Search for the cell housing the specified text and yield its (X, Y) center coordinate. 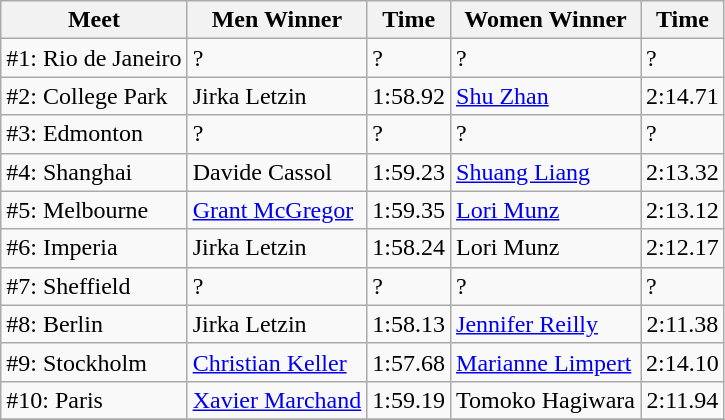
2:12.17 (683, 248)
Marianne Limpert (546, 362)
#6: Imperia (94, 248)
1:57.68 (409, 362)
2:13.12 (683, 210)
#8: Berlin (94, 324)
Women Winner (546, 20)
#3: Edmonton (94, 134)
#5: Melbourne (94, 210)
#7: Sheffield (94, 286)
1:59.35 (409, 210)
Meet (94, 20)
2:11.94 (683, 400)
2:14.10 (683, 362)
1:58.92 (409, 96)
Xavier Marchand (277, 400)
Grant McGregor (277, 210)
1:58.24 (409, 248)
#1: Rio de Janeiro (94, 58)
#10: Paris (94, 400)
#9: Stockholm (94, 362)
Men Winner (277, 20)
#2: College Park (94, 96)
1:58.13 (409, 324)
2:11.38 (683, 324)
Tomoko Hagiwara (546, 400)
1:59.19 (409, 400)
Davide Cassol (277, 172)
#4: Shanghai (94, 172)
Christian Keller (277, 362)
Shuang Liang (546, 172)
1:59.23 (409, 172)
2:14.71 (683, 96)
Jennifer Reilly (546, 324)
2:13.32 (683, 172)
Shu Zhan (546, 96)
